Search for the cell housing the specified text and yield its [X, Y] center coordinate. 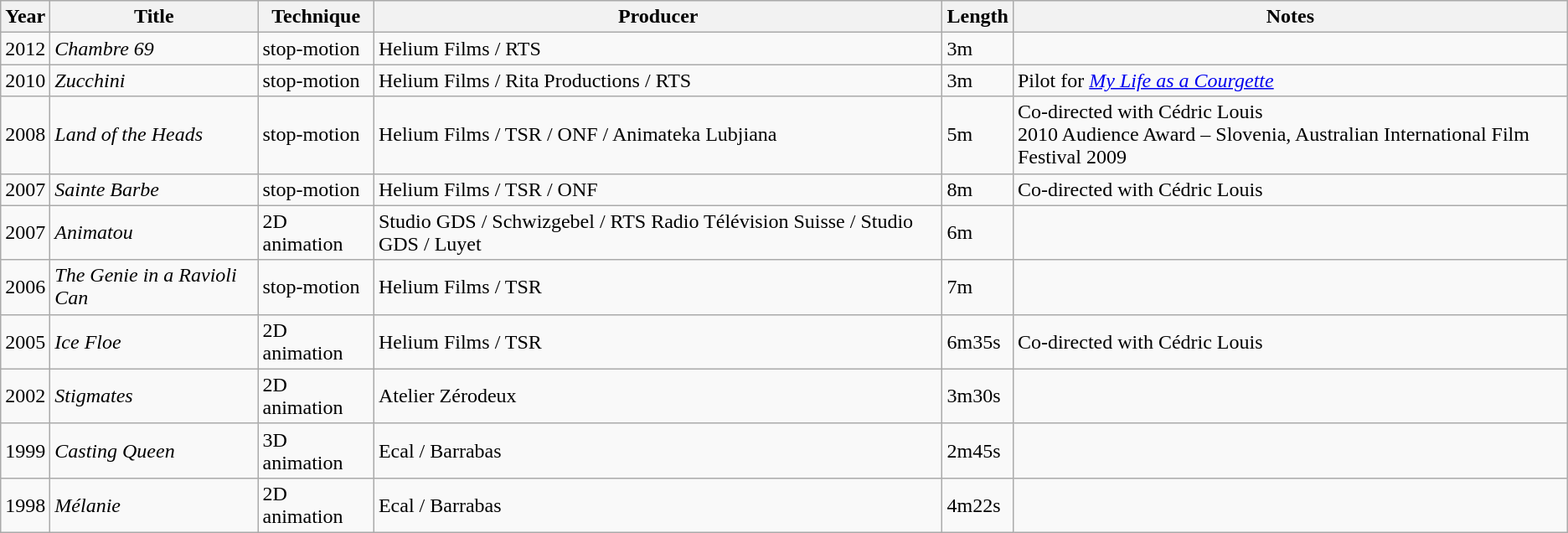
Mélanie [154, 505]
Helium Films / Rita Productions / RTS [658, 80]
2010 [25, 80]
Helium Films / TSR / ONF / Animateka Lubjiana [658, 135]
Technique [316, 17]
Land of the Heads [154, 135]
The Genie in a Ravioli Can [154, 287]
6m35s [977, 342]
2m45s [977, 451]
7m [977, 287]
Sainte Barbe [154, 189]
Ice Floe [154, 342]
3m30s [977, 396]
3D animation [316, 451]
6m [977, 233]
4m22s [977, 505]
2005 [25, 342]
Studio GDS / Schwizgebel / RTS Radio Télévision Suisse / Studio GDS / Luyet [658, 233]
8m [977, 189]
Title [154, 17]
2012 [25, 49]
Chambre 69 [154, 49]
2008 [25, 135]
Co-directed with Cédric Louis2010 Audience Award – Slovenia, Australian International Film Festival 2009 [1290, 135]
Zucchini [154, 80]
Producer [658, 17]
Helium Films / TSR / ONF [658, 189]
Helium Films / RTS [658, 49]
Atelier Zérodeux [658, 396]
Notes [1290, 17]
5m [977, 135]
2002 [25, 396]
2006 [25, 287]
Stigmates [154, 396]
Pilot for My Life as a Courgette [1290, 80]
Length [977, 17]
Animatou [154, 233]
Casting Queen [154, 451]
1998 [25, 505]
1999 [25, 451]
Year [25, 17]
